Provide the [X, Y] coordinate of the cell's center where the given text is located.  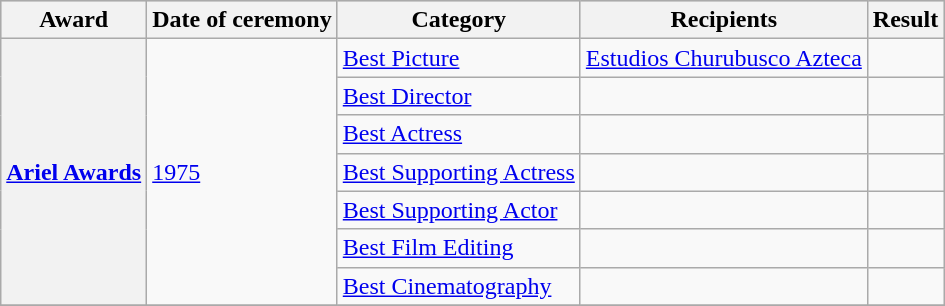
Best Film Editing [458, 248]
Best Supporting Actor [458, 210]
Best Actress [458, 134]
Recipients [724, 20]
Best Supporting Actress [458, 172]
Best Picture [458, 58]
Estudios Churubusco Azteca [724, 58]
Award [74, 20]
Best Director [458, 96]
Ariel Awards [74, 172]
Category [458, 20]
Date of ceremony [242, 20]
1975 [242, 172]
Best Cinematography [458, 286]
Result [905, 20]
